Scan for the cell matching the given text and deliver its (X, Y) coordinate at center. 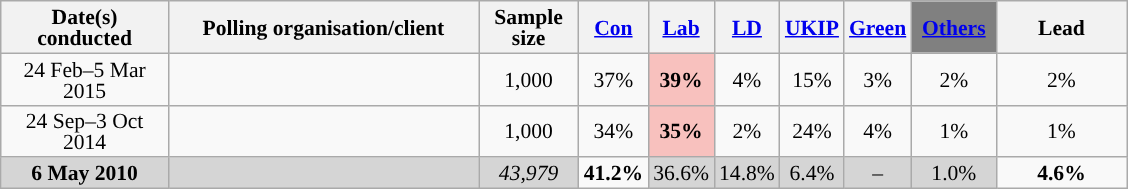
Sample size (528, 27)
35% (681, 131)
LD (747, 27)
39% (681, 79)
15% (812, 79)
– (878, 174)
Others (954, 27)
24% (812, 131)
1.0% (954, 174)
36.6% (681, 174)
4.6% (1061, 174)
37% (614, 79)
3% (878, 79)
41.2% (614, 174)
6.4% (812, 174)
Green (878, 27)
6 May 2010 (85, 174)
Date(s)conducted (85, 27)
Lab (681, 27)
UKIP (812, 27)
Con (614, 27)
Polling organisation/client (323, 27)
43,979 (528, 174)
Lead (1061, 27)
24 Feb–5 Mar 2015 (85, 79)
24 Sep–3 Oct 2014 (85, 131)
34% (614, 131)
14.8% (747, 174)
